Locate the cell with the specified text and output its [x, y] center coordinate. 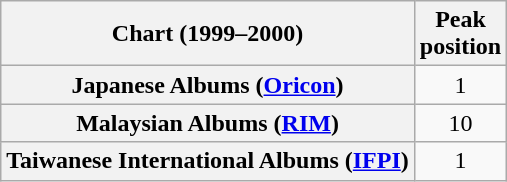
Taiwanese International Albums (IFPI) [208, 161]
Peakposition [460, 34]
10 [460, 123]
Chart (1999–2000) [208, 34]
Japanese Albums (Oricon) [208, 85]
Malaysian Albums (RIM) [208, 123]
